From the cell containing the given text, extract its center point as (x, y) coordinate. 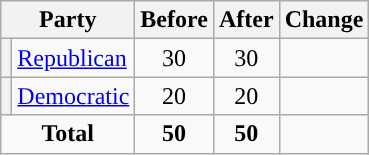
After (246, 20)
Democratic (74, 96)
Change (324, 20)
Republican (74, 58)
Total (68, 134)
Before (174, 20)
Party (68, 20)
